Return the (X, Y) coordinate for the center point of the cell that contains the specified text.  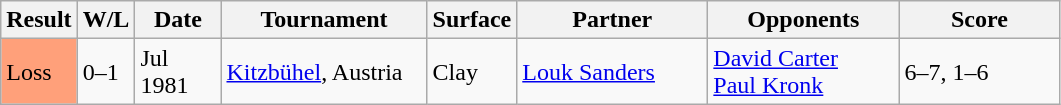
6–7, 1–6 (980, 72)
Clay (472, 72)
0–1 (106, 72)
Opponents (804, 20)
Date (178, 20)
Tournament (324, 20)
Surface (472, 20)
Partner (612, 20)
Loss (39, 72)
Score (980, 20)
Kitzbühel, Austria (324, 72)
David Carter Paul Kronk (804, 72)
Result (39, 20)
Louk Sanders (612, 72)
Jul 1981 (178, 72)
W/L (106, 20)
